From the cell containing the given text, extract its center point as [x, y] coordinate. 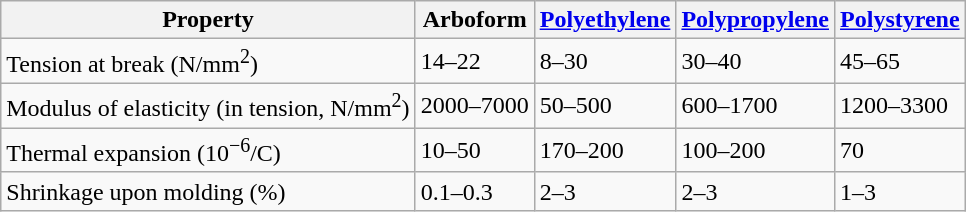
2000–7000 [474, 106]
70 [900, 150]
Tension at break (N/mm2) [208, 62]
45–65 [900, 62]
8–30 [605, 62]
Polypropylene [756, 20]
Polystyrene [900, 20]
1200–3300 [900, 106]
0.1–0.3 [474, 191]
600–1700 [756, 106]
Arboform [474, 20]
Thermal expansion (10−6/C) [208, 150]
Polyethylene [605, 20]
50–500 [605, 106]
100–200 [756, 150]
Modulus of elasticity (in tension, N/mm2) [208, 106]
170–200 [605, 150]
1–3 [900, 191]
10–50 [474, 150]
Shrinkage upon molding (%) [208, 191]
Property [208, 20]
14–22 [474, 62]
30–40 [756, 62]
